Locate the cell with the specified text and output its [x, y] center coordinate. 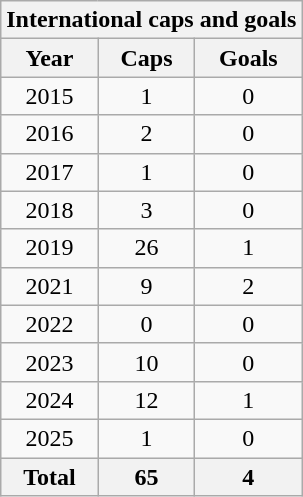
Goals [248, 58]
2025 [50, 438]
Total [50, 477]
12 [146, 400]
Year [50, 58]
International caps and goals [152, 20]
65 [146, 477]
2022 [50, 324]
9 [146, 286]
4 [248, 477]
Caps [146, 58]
2018 [50, 210]
2019 [50, 248]
2015 [50, 96]
10 [146, 362]
2021 [50, 286]
2016 [50, 134]
3 [146, 210]
2017 [50, 172]
26 [146, 248]
2024 [50, 400]
2023 [50, 362]
